Identify which cell holds the provided text, then report its [x, y] central coordinate. 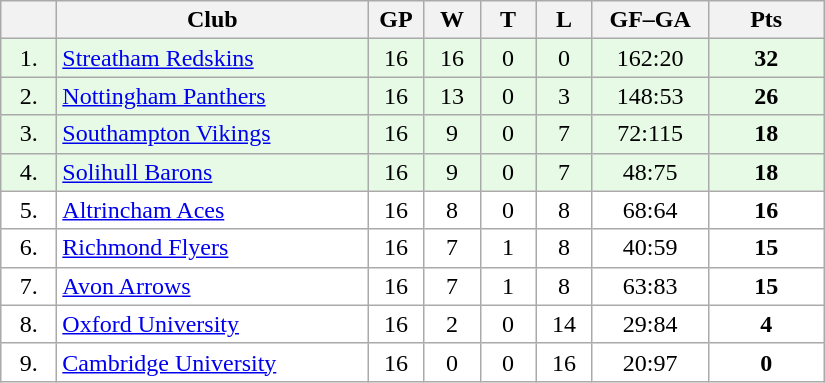
162:20 [650, 58]
T [508, 20]
148:53 [650, 96]
9. [29, 362]
L [564, 20]
2. [29, 96]
Avon Arrows [212, 286]
Club [212, 20]
Nottingham Panthers [212, 96]
Richmond Flyers [212, 248]
4. [29, 172]
32 [766, 58]
68:64 [650, 210]
4 [766, 324]
3. [29, 134]
6. [29, 248]
GF–GA [650, 20]
29:84 [650, 324]
3 [564, 96]
40:59 [650, 248]
7. [29, 286]
Solihull Barons [212, 172]
14 [564, 324]
13 [452, 96]
Cambridge University [212, 362]
26 [766, 96]
8. [29, 324]
2 [452, 324]
5. [29, 210]
Southampton Vikings [212, 134]
63:83 [650, 286]
Oxford University [212, 324]
Altrincham Aces [212, 210]
1. [29, 58]
GP [396, 20]
Streatham Redskins [212, 58]
48:75 [650, 172]
W [452, 20]
Pts [766, 20]
20:97 [650, 362]
72:115 [650, 134]
